Capture the cell that displays the provided text and extract its [X, Y] central coordinate. 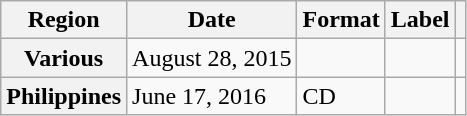
Date [212, 20]
Format [341, 20]
Various [64, 58]
Region [64, 20]
August 28, 2015 [212, 58]
CD [341, 96]
Label [420, 20]
Philippines [64, 96]
June 17, 2016 [212, 96]
